Output the (X, Y) coordinate of the center of the cell containing the given text.  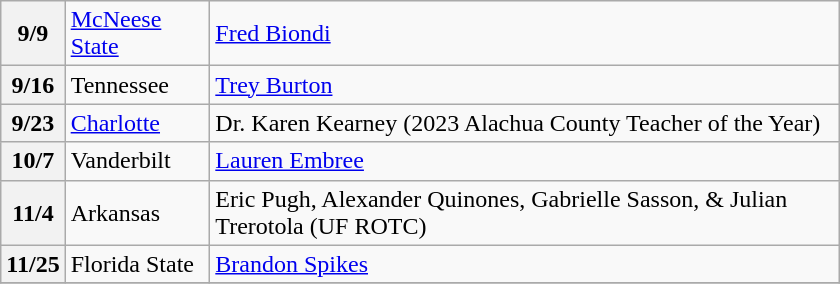
Charlotte (138, 123)
Tennessee (138, 85)
11/4 (33, 212)
Brandon Spikes (524, 264)
Lauren Embree (524, 161)
Eric Pugh, Alexander Quinones, Gabrielle Sasson, & Julian Trerotola (UF ROTC) (524, 212)
9/23 (33, 123)
Fred Biondi (524, 34)
9/9 (33, 34)
Trey Burton (524, 85)
Vanderbilt (138, 161)
Arkansas (138, 212)
9/16 (33, 85)
11/25 (33, 264)
Florida State (138, 264)
Dr. Karen Kearney (2023 Alachua County Teacher of the Year) (524, 123)
McNeese State (138, 34)
10/7 (33, 161)
